Determine the (X, Y) coordinate at the center of the cell enclosing the given text.  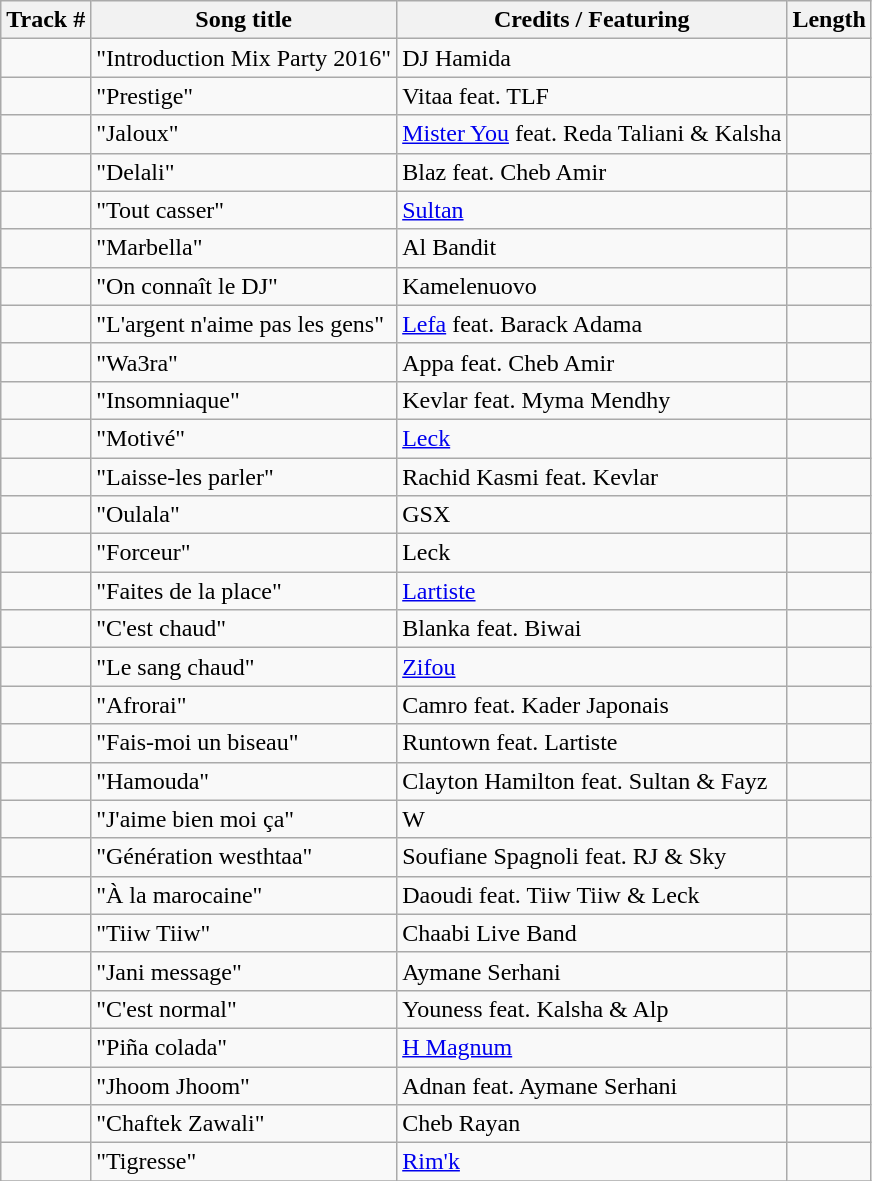
Camro feat. Kader Japonais (592, 705)
"Hamouda" (244, 781)
DJ Hamida (592, 58)
"Fais-moi un biseau" (244, 743)
"Marbella" (244, 248)
Al Bandit (592, 248)
"On connaît le DJ" (244, 286)
"Chaftek Zawali" (244, 1124)
Sultan (592, 210)
GSX (592, 515)
Kamelenuovo (592, 286)
"Tigresse" (244, 1162)
Clayton Hamilton feat. Sultan & Fayz (592, 781)
"Insomniaque" (244, 400)
Appa feat. Cheb Amir (592, 362)
Youness feat. Kalsha & Alp (592, 1009)
"Motivé" (244, 438)
Credits / Featuring (592, 20)
W (592, 819)
"C'est chaud" (244, 629)
"Laisse-les parler" (244, 477)
"Wa3ra" (244, 362)
Adnan feat. Aymane Serhani (592, 1085)
"Jaloux" (244, 134)
Length (829, 20)
Lartiste (592, 591)
Cheb Rayan (592, 1124)
Rim'k (592, 1162)
Blanka feat. Biwai (592, 629)
"Le sang chaud" (244, 667)
Chaabi Live Band (592, 933)
Rachid Kasmi feat. Kevlar (592, 477)
"Jani message" (244, 971)
"Oulala" (244, 515)
"Forceur" (244, 553)
Song title (244, 20)
"Delali" (244, 172)
"Faites de la place" (244, 591)
Lefa feat. Barack Adama (592, 324)
"À la marocaine" (244, 895)
Vitaa feat. TLF (592, 96)
"Tiiw Tiiw" (244, 933)
"Introduction Mix Party 2016" (244, 58)
Soufiane Spagnoli feat. RJ & Sky (592, 857)
"L'argent n'aime pas les gens" (244, 324)
Blaz feat. Cheb Amir (592, 172)
Track # (46, 20)
"Afrorai" (244, 705)
"Génération westhtaa" (244, 857)
Daoudi feat. Tiiw Tiiw & Leck (592, 895)
"C'est normal" (244, 1009)
H Magnum (592, 1047)
"J'aime bien moi ça" (244, 819)
Kevlar feat. Myma Mendhy (592, 400)
"Piña colada" (244, 1047)
Runtown feat. Lartiste (592, 743)
Aymane Serhani (592, 971)
"Jhoom Jhoom" (244, 1085)
"Tout casser" (244, 210)
Zifou (592, 667)
Mister You feat. Reda Taliani & Kalsha (592, 134)
"Prestige" (244, 96)
